Extract the (x, y) coordinate from the center of the cell holding the provided text.  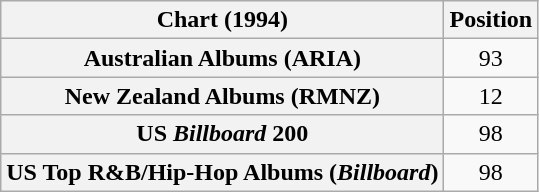
93 (491, 58)
Position (491, 20)
New Zealand Albums (RMNZ) (222, 96)
US Top R&B/Hip-Hop Albums (Billboard) (222, 172)
Chart (1994) (222, 20)
12 (491, 96)
Australian Albums (ARIA) (222, 58)
US Billboard 200 (222, 134)
